Output the [X, Y] coordinate of the center of the cell containing the given text.  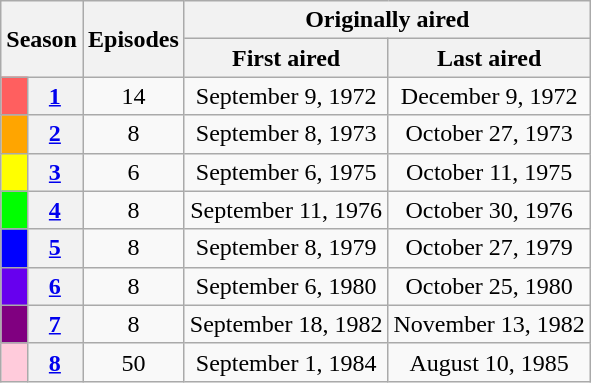
4 [54, 210]
3 [54, 172]
7 [54, 324]
September 6, 1980 [286, 286]
September 18, 1982 [286, 324]
5 [54, 248]
September 8, 1979 [286, 248]
October 25, 1980 [489, 286]
October 11, 1975 [489, 172]
August 10, 1985 [489, 362]
14 [133, 96]
First aired [286, 58]
September 6, 1975 [286, 172]
Episodes [133, 39]
September 11, 1976 [286, 210]
Season [42, 39]
2 [54, 134]
Last aired [489, 58]
September 1, 1984 [286, 362]
October 27, 1973 [489, 134]
December 9, 1972 [489, 96]
50 [133, 362]
October 30, 1976 [489, 210]
Originally aired [387, 20]
October 27, 1979 [489, 248]
September 9, 1972 [286, 96]
November 13, 1982 [489, 324]
September 8, 1973 [286, 134]
1 [54, 96]
